Capture the cell that displays the provided text and extract its [x, y] central coordinate. 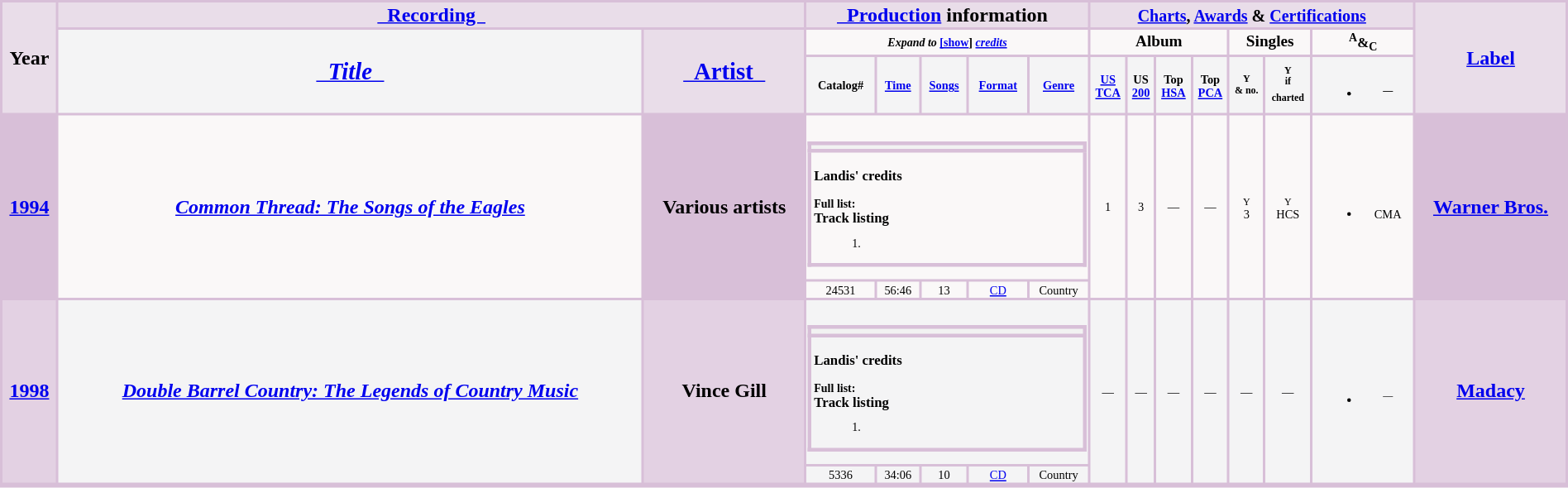
Recording [432, 15]
Madacy [1490, 391]
Yifcharted [1288, 85]
USTCA [1107, 85]
Y& no. [1246, 85]
3 [1141, 207]
Singles [1270, 42]
Various artists [724, 207]
Common Thread: The Songs of the Eagles [351, 207]
5336 [840, 475]
Format [998, 85]
Label [1490, 58]
Time [898, 85]
Double Barrel Country: The Legends of Country Music [351, 391]
A&C [1363, 42]
Catalog# [840, 85]
10 [944, 475]
13 [944, 290]
CMA [1363, 207]
Songs [944, 85]
Genre [1059, 85]
34:06 [898, 475]
Expand to [show] credits [947, 42]
Production information [947, 15]
Year [30, 58]
TopPCA [1211, 85]
Warner Bros. [1490, 207]
1994 [30, 207]
Title [351, 71]
TopHSA [1173, 85]
Vince Gill [724, 391]
1998 [30, 391]
YHCS [1288, 207]
1 [1107, 207]
24531 [840, 290]
Charts, Awards & Certifications [1252, 15]
Artist [724, 71]
56:46 [898, 290]
US200 [1141, 85]
Y3 [1246, 207]
Album [1159, 42]
